Detect which cell encompasses the target text, then output its (x, y) center coordinate. 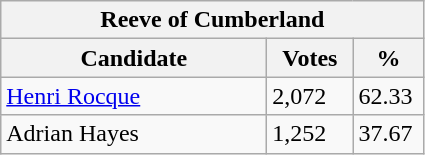
Reeve of Cumberland (212, 20)
% (388, 58)
Votes (310, 58)
Henri Rocque (134, 96)
2,072 (310, 96)
1,252 (310, 134)
Adrian Hayes (134, 134)
Candidate (134, 58)
37.67 (388, 134)
62.33 (388, 96)
